For the text-containing cell, return its midpoint in [X, Y] coordinate format. 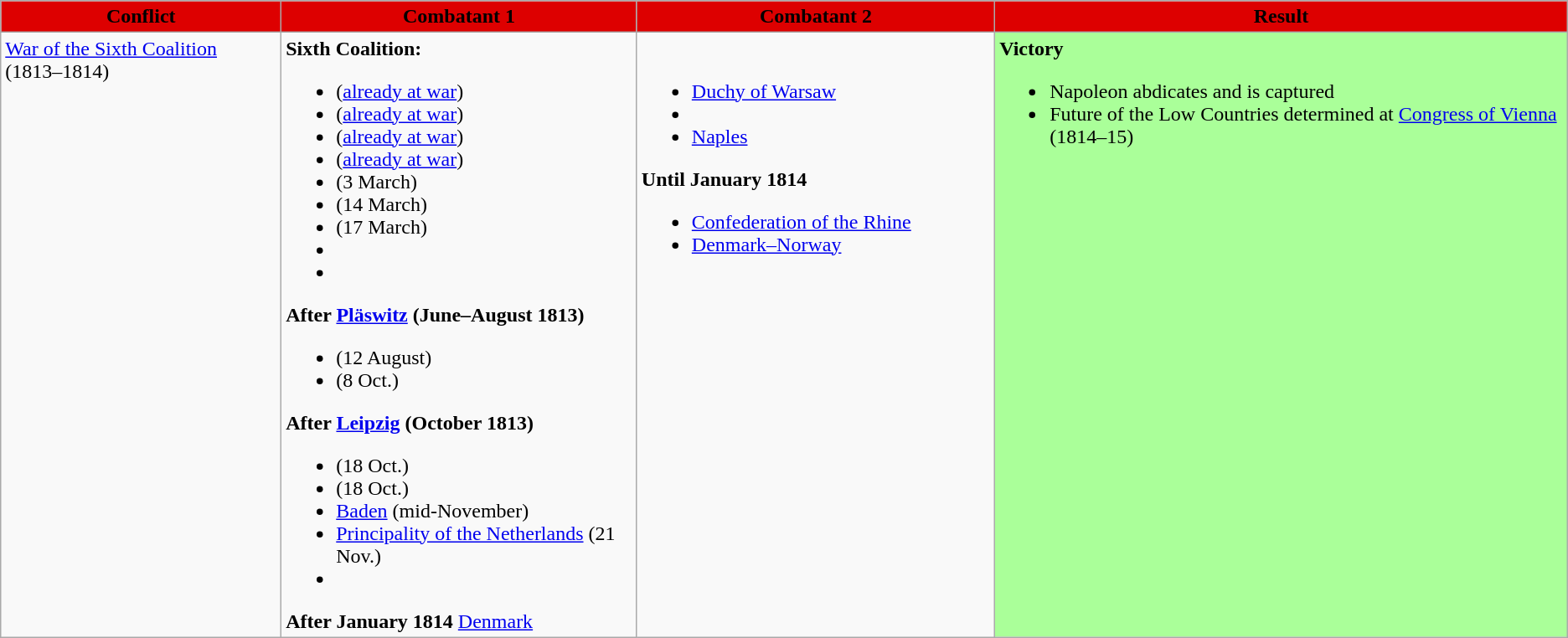
Combatant 2 [816, 17]
Result [1282, 17]
VictoryNapoleon abdicates and is capturedFuture of the Low Countries determined at Congress of Vienna (1814–15) [1282, 335]
Conflict [141, 17]
Duchy of Warsaw NaplesUntil January 1814 Confederation of the Rhine Denmark–Norway [816, 335]
War of the Sixth Coalition(1813–1814) [141, 335]
Combatant 1 [459, 17]
